Output the [x, y] coordinate of the center of the cell containing the given text.  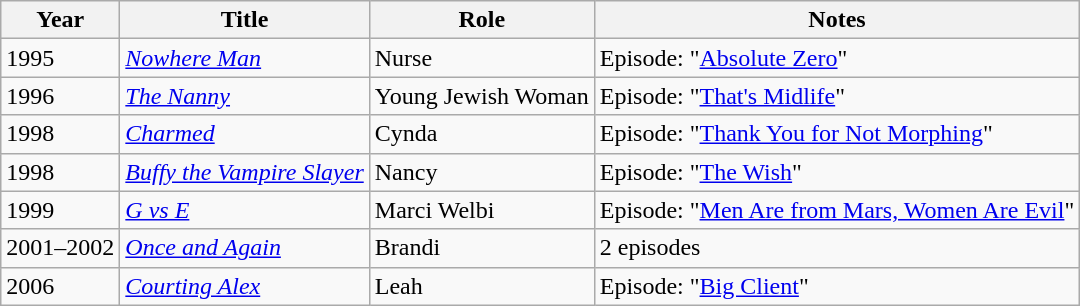
2001–2002 [60, 248]
Episode: "Thank You for Not Morphing" [837, 134]
1995 [60, 58]
Buffy the Vampire Slayer [244, 172]
Episode: "Men Are from Mars, Women Are Evil" [837, 210]
Episode: "That's Midlife" [837, 96]
Episode: "The Wish" [837, 172]
Episode: "Absolute Zero" [837, 58]
1999 [60, 210]
Notes [837, 20]
Once and Again [244, 248]
Episode: "Big Client" [837, 286]
Cynda [482, 134]
Nurse [482, 58]
Nowhere Man [244, 58]
2 episodes [837, 248]
Leah [482, 286]
2006 [60, 286]
Young Jewish Woman [482, 96]
G vs E [244, 210]
The Nanny [244, 96]
Marci Welbi [482, 210]
Nancy [482, 172]
Year [60, 20]
Charmed [244, 134]
Role [482, 20]
Brandi [482, 248]
Title [244, 20]
1996 [60, 96]
Courting Alex [244, 286]
